Search for the cell housing the specified text and yield its [X, Y] center coordinate. 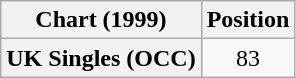
83 [248, 58]
Position [248, 20]
UK Singles (OCC) [101, 58]
Chart (1999) [101, 20]
